Search for the cell housing the specified text and yield its [x, y] center coordinate. 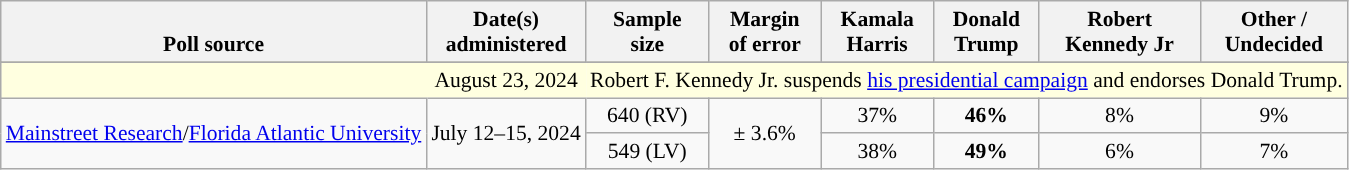
38% [878, 152]
6% [1120, 152]
Poll source [214, 32]
Other /Undecided [1274, 32]
DonaldTrump [986, 32]
Date(s)administered [506, 32]
7% [1274, 152]
37% [878, 116]
49% [986, 152]
July 12–15, 2024 [506, 134]
RobertKennedy Jr [1120, 32]
Mainstreet Research/Florida Atlantic University [214, 134]
46% [986, 116]
KamalaHarris [878, 32]
Robert F. Kennedy Jr. suspends his presidential campaign and endorses Donald Trump. [967, 80]
549 (LV) [648, 152]
8% [1120, 116]
Samplesize [648, 32]
Marginof error [765, 32]
± 3.6% [765, 134]
August 23, 2024 [506, 80]
9% [1274, 116]
640 (RV) [648, 116]
